Return the (X, Y) coordinate for the center point of the cell that contains the specified text.  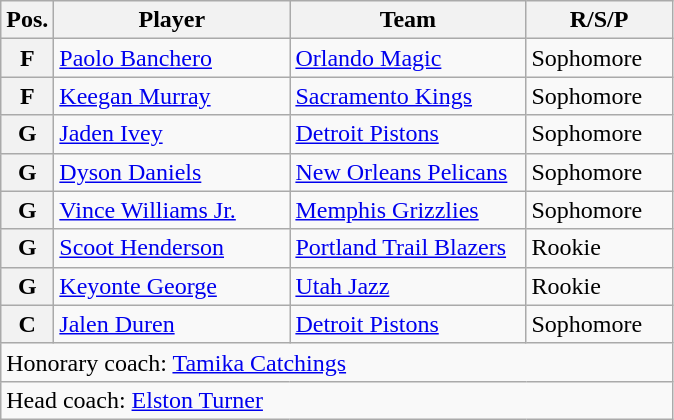
Scoot Henderson (172, 248)
Pos. (28, 20)
C (28, 324)
R/S/P (599, 20)
Utah Jazz (408, 286)
Jaden Ivey (172, 134)
Player (172, 20)
Keegan Murray (172, 96)
Paolo Banchero (172, 58)
New Orleans Pelicans (408, 172)
Keyonte George (172, 286)
Dyson Daniels (172, 172)
Orlando Magic (408, 58)
Portland Trail Blazers (408, 248)
Memphis Grizzlies (408, 210)
Team (408, 20)
Head coach: Elston Turner (336, 400)
Jalen Duren (172, 324)
Vince Williams Jr. (172, 210)
Honorary coach: Tamika Catchings (336, 362)
Sacramento Kings (408, 96)
